Search for the cell housing the specified text and yield its [x, y] center coordinate. 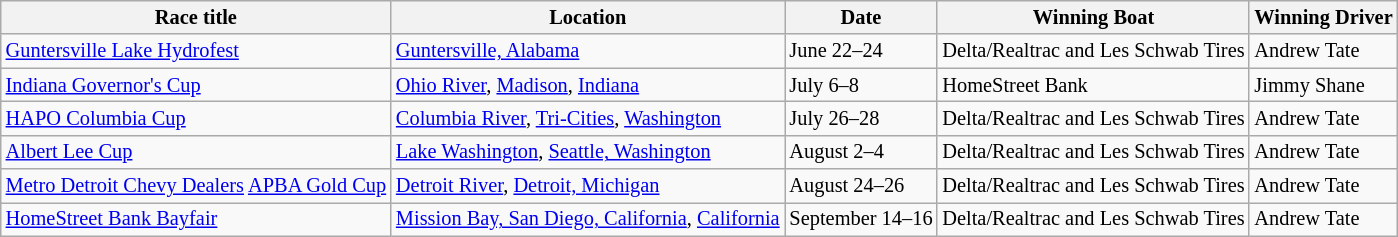
Date [860, 17]
September 14–16 [860, 219]
HomeStreet Bank Bayfair [196, 219]
Mission Bay, San Diego, California, California [588, 219]
Guntersville Lake Hydrofest [196, 51]
HomeStreet Bank [1093, 85]
Location [588, 17]
Jimmy Shane [1323, 85]
Metro Detroit Chevy Dealers APBA Gold Cup [196, 186]
July 26–28 [860, 118]
Detroit River, Detroit, Michigan [588, 186]
Lake Washington, Seattle, Washington [588, 152]
Winning Driver [1323, 17]
Indiana Governor's Cup [196, 85]
July 6–8 [860, 85]
June 22–24 [860, 51]
Albert Lee Cup [196, 152]
August 2–4 [860, 152]
HAPO Columbia Cup [196, 118]
Winning Boat [1093, 17]
August 24–26 [860, 186]
Columbia River, Tri-Cities, Washington [588, 118]
Ohio River, Madison, Indiana [588, 85]
Race title [196, 17]
Guntersville, Alabama [588, 51]
